For the text-containing cell, return its midpoint in (x, y) coordinate format. 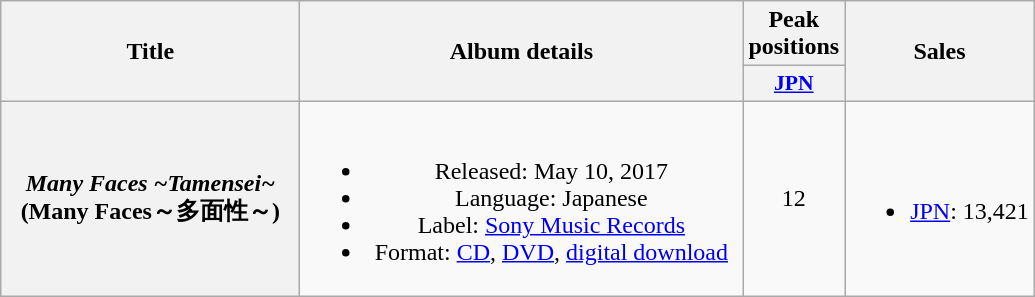
Album details (522, 52)
Peak positions (794, 34)
Many Faces ~Tamensei~(Many Faces～多面性～) (150, 198)
JPN: 13,421 (940, 198)
12 (794, 198)
Title (150, 52)
JPN (794, 84)
Released: May 10, 2017 Language: JapaneseLabel: Sony Music RecordsFormat: CD, DVD, digital download (522, 198)
Sales (940, 52)
